Output the (x, y) coordinate of the center of the cell containing the given text.  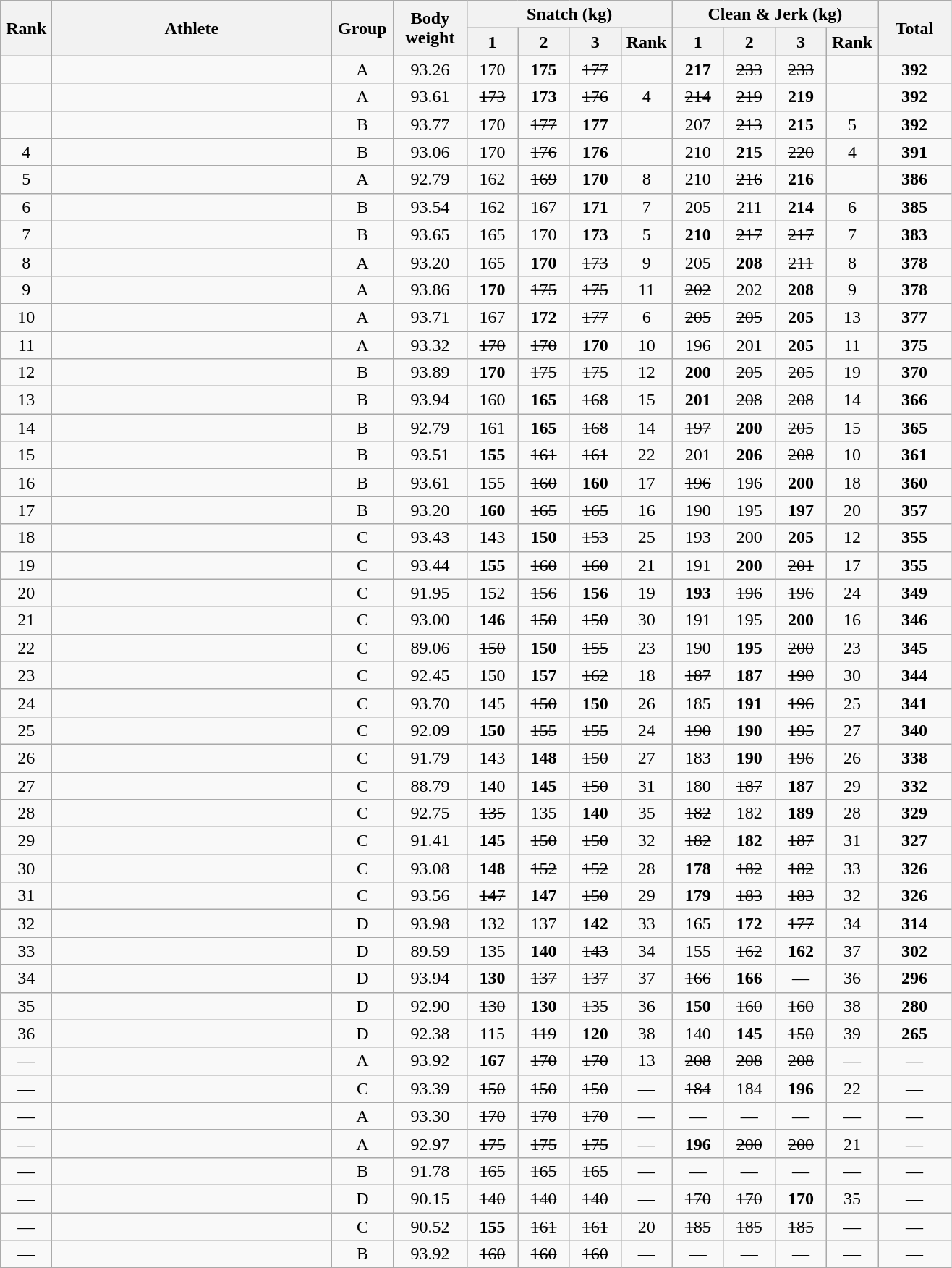
93.51 (430, 455)
39 (852, 1034)
89.59 (430, 951)
338 (914, 758)
385 (914, 207)
120 (595, 1034)
142 (595, 923)
327 (914, 841)
332 (914, 785)
Group (362, 28)
171 (595, 207)
345 (914, 648)
179 (697, 896)
Snatch (kg) (569, 14)
341 (914, 703)
370 (914, 373)
93.86 (430, 289)
92.38 (430, 1034)
169 (544, 179)
92.97 (430, 1144)
90.52 (430, 1227)
88.79 (430, 785)
Total (914, 28)
93.77 (430, 124)
180 (697, 785)
93.65 (430, 234)
93.56 (430, 896)
280 (914, 1006)
91.79 (430, 758)
93.43 (430, 538)
349 (914, 593)
178 (697, 868)
115 (492, 1034)
93.70 (430, 703)
Athlete (192, 28)
Body weight (430, 28)
93.71 (430, 317)
383 (914, 234)
93.89 (430, 373)
329 (914, 813)
302 (914, 951)
265 (914, 1034)
357 (914, 510)
93.06 (430, 152)
213 (749, 124)
90.15 (430, 1199)
91.78 (430, 1171)
93.32 (430, 345)
92.09 (430, 730)
132 (492, 923)
Clean & Jerk (kg) (775, 14)
92.75 (430, 813)
346 (914, 620)
93.00 (430, 620)
89.06 (430, 648)
361 (914, 455)
377 (914, 317)
146 (492, 620)
93.98 (430, 923)
92.45 (430, 675)
91.95 (430, 593)
314 (914, 923)
360 (914, 483)
189 (800, 813)
206 (749, 455)
119 (544, 1034)
153 (595, 538)
93.39 (430, 1089)
296 (914, 979)
93.44 (430, 565)
366 (914, 400)
365 (914, 428)
93.26 (430, 69)
220 (800, 152)
386 (914, 179)
93.30 (430, 1116)
91.41 (430, 841)
344 (914, 675)
207 (697, 124)
391 (914, 152)
340 (914, 730)
157 (544, 675)
93.54 (430, 207)
93.08 (430, 868)
92.90 (430, 1006)
375 (914, 345)
